Return the [X, Y] coordinate for the center point of the cell that contains the specified text.  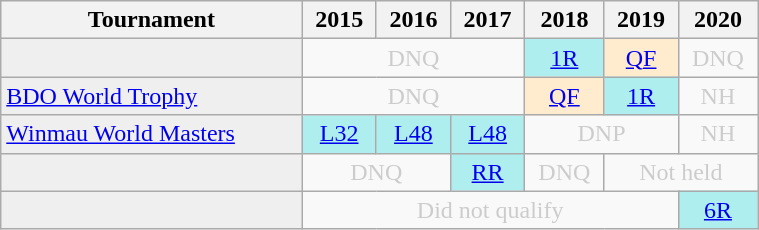
BDO World Trophy [152, 96]
6R [718, 210]
2020 [718, 20]
RR [488, 172]
Did not qualify [490, 210]
Tournament [152, 20]
2015 [339, 20]
2019 [641, 20]
L32 [339, 134]
Winmau World Masters [152, 134]
DNP [602, 134]
2018 [564, 20]
2017 [488, 20]
Not held [681, 172]
2016 [413, 20]
